Locate the cell with the specified text and output its [x, y] center coordinate. 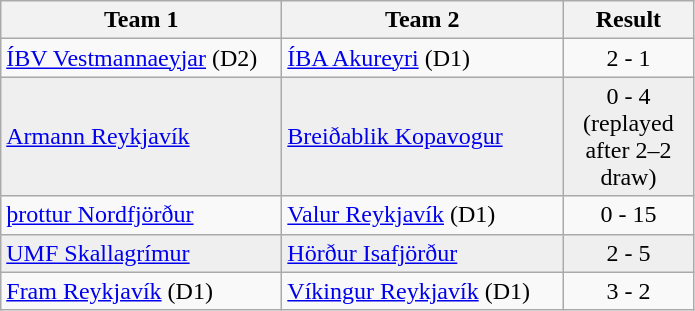
ÍBA Akureyri (D1) [422, 58]
Breiðablik Kopavogur [422, 136]
ÍBV Vestmannaeyjar (D2) [142, 58]
Víkingur Reykjavík (D1) [422, 291]
2 - 5 [628, 253]
Fram Reykjavík (D1) [142, 291]
þrottur Nordfjörður [142, 215]
Valur Reykjavík (D1) [422, 215]
Hörður Isafjörður [422, 253]
UMF Skallagrímur [142, 253]
Result [628, 20]
3 - 2 [628, 291]
2 - 1 [628, 58]
Team 2 [422, 20]
Team 1 [142, 20]
0 - 15 [628, 215]
0 - 4 (replayed after 2–2 draw) [628, 136]
Armann Reykjavík [142, 136]
